Determine the [X, Y] coordinate at the center of the cell enclosing the given text.  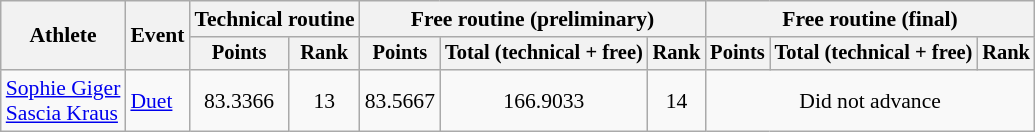
Free routine (preliminary) [533, 19]
166.9033 [544, 100]
83.3366 [238, 100]
Event [157, 36]
13 [324, 100]
Free routine (final) [870, 19]
Did not advance [870, 100]
Sophie GigerSascia Kraus [64, 100]
Athlete [64, 36]
Technical routine [274, 19]
14 [677, 100]
Duet [157, 100]
83.5667 [400, 100]
